Identify which cell holds the provided text, then report its [x, y] central coordinate. 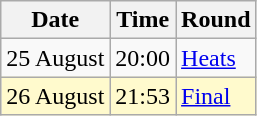
Heats [216, 58]
25 August [56, 58]
20:00 [143, 58]
21:53 [143, 96]
Final [216, 96]
Round [216, 20]
Time [143, 20]
26 August [56, 96]
Date [56, 20]
